Identify which cell holds the provided text, then report its (x, y) central coordinate. 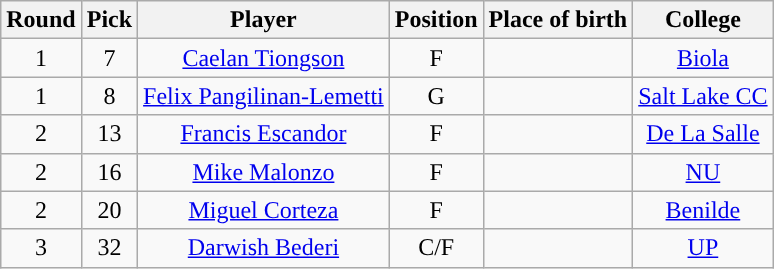
Miguel Corteza (264, 210)
Caelan Tiongson (264, 58)
8 (109, 96)
Salt Lake CC (703, 96)
Felix Pangilinan-Lemetti (264, 96)
Position (436, 20)
16 (109, 172)
Mike Malonzo (264, 172)
20 (109, 210)
UP (703, 248)
7 (109, 58)
College (703, 20)
Benilde (703, 210)
13 (109, 134)
Biola (703, 58)
De La Salle (703, 134)
32 (109, 248)
Round (41, 20)
Place of birth (558, 20)
Player (264, 20)
NU (703, 172)
G (436, 96)
Francis Escandor (264, 134)
3 (41, 248)
C/F (436, 248)
Pick (109, 20)
Darwish Bederi (264, 248)
